Output the [X, Y] coordinate of the center of the cell containing the given text.  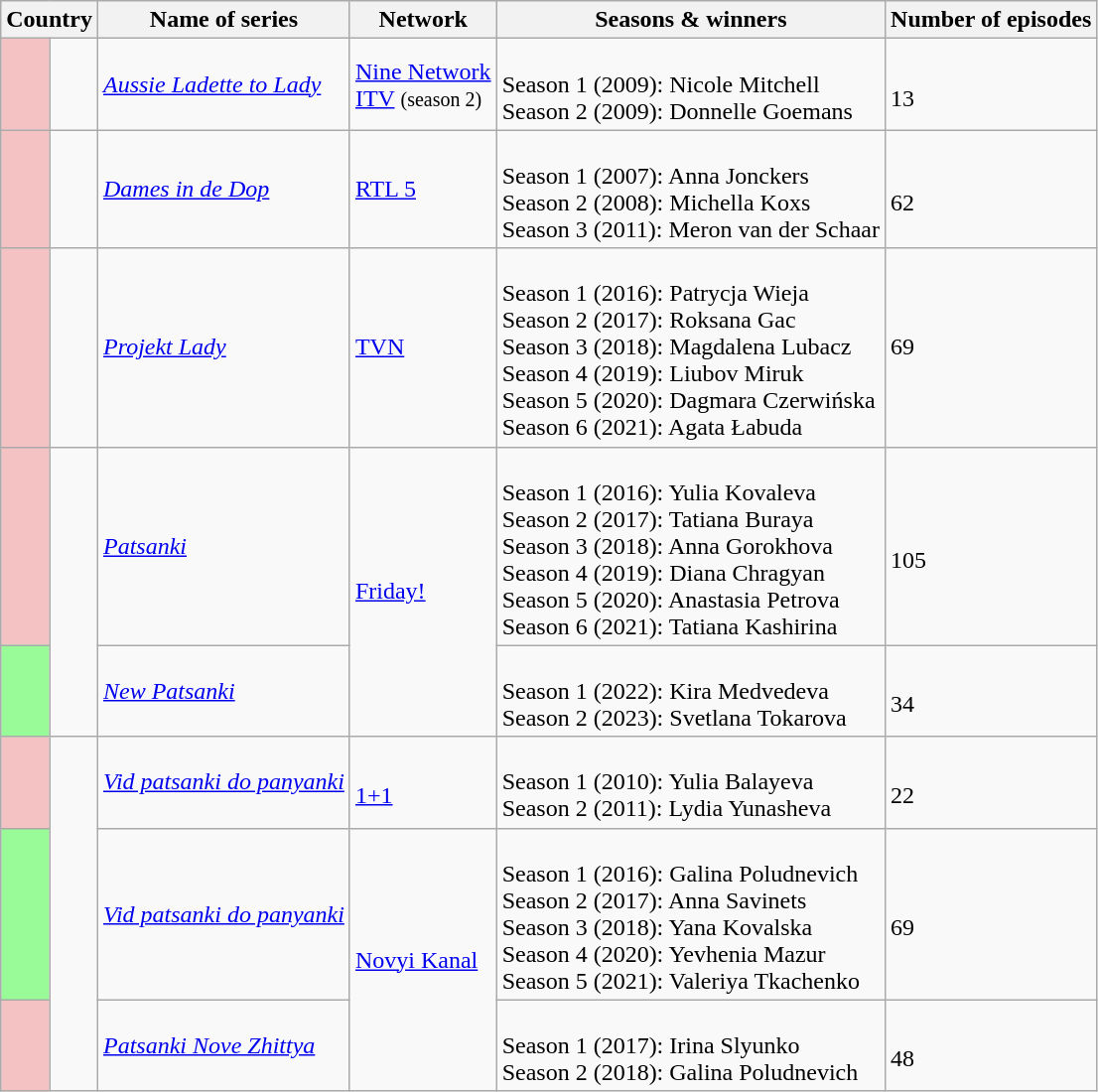
13 [991, 84]
New Patsanki [223, 691]
Network [423, 20]
Season 1 (2010): Yulia Balayeva Season 2 (2011): Lydia Yunasheva [691, 782]
Patsanki Nove Zhittya [223, 1045]
22 [991, 782]
Projekt Lady [223, 347]
Aussie Ladette to Lady [223, 84]
34 [991, 691]
105 [991, 546]
Season 1 (2022): Kira Medvedeva Season 2 (2023): Svetlana Tokarova [691, 691]
Number of episodes [991, 20]
Country [50, 20]
Seasons & winners [691, 20]
Dames in de Dop [223, 189]
48 [991, 1045]
Patsanki [223, 546]
62 [991, 189]
Season 1 (2017): Irina Slyunko Season 2 (2018): Galina Poludnevich [691, 1045]
TVN [423, 347]
Season 1 (2009): Nicole Mitchell Season 2 (2009): Donnelle Goemans [691, 84]
1+1 [423, 782]
Nine Network ITV (season 2) [423, 84]
Novyi Kanal [423, 959]
Season 1 (2007): Anna Jonckers Season 2 (2008): Michella Koxs Season 3 (2011): Meron van der Schaar [691, 189]
RTL 5 [423, 189]
Friday! [423, 592]
Name of series [223, 20]
